Extract the [x, y] coordinate from the center of the cell holding the provided text.  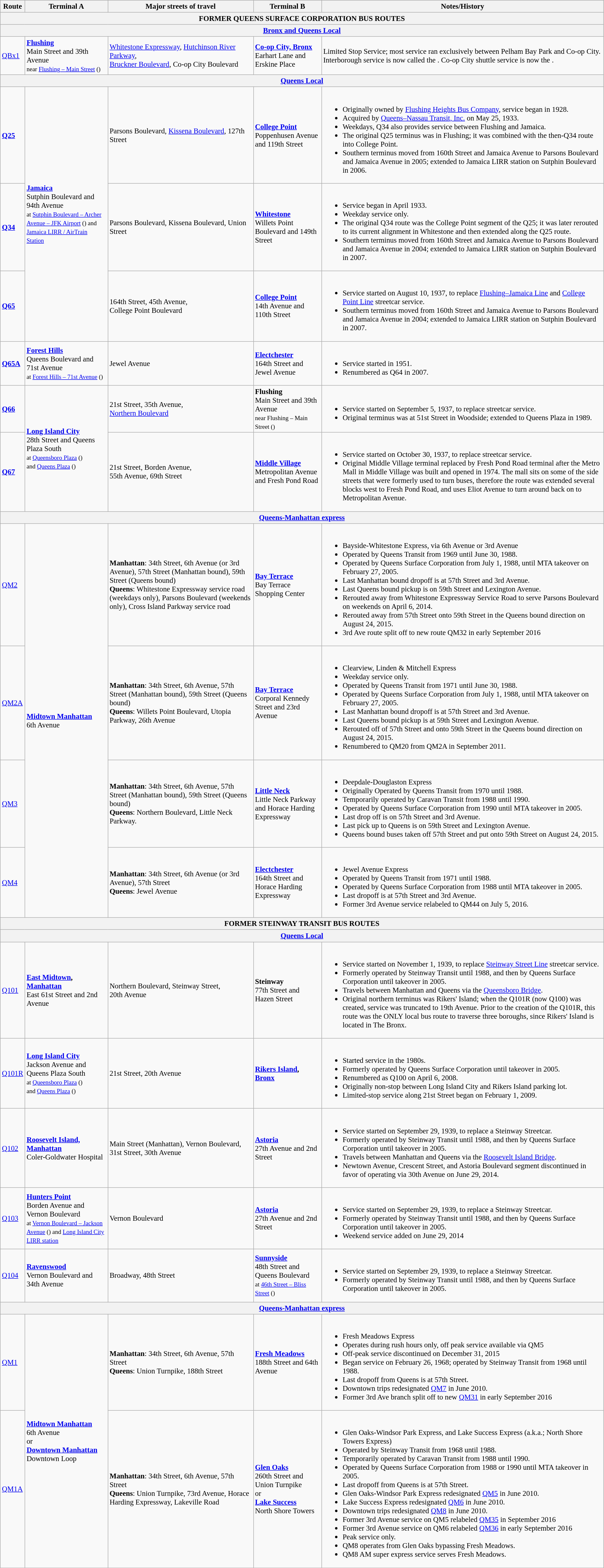
Rikers Island, Bronx [287, 1073]
Q65 [13, 306]
Q103 [13, 1218]
Q101R [13, 1073]
QM1A [13, 1489]
Forest HillsQueens Boulevard and 71st Avenueat Forest Hills – 71st Avenue () [66, 363]
Bay TerraceBay Terrace Shopping Center [287, 585]
Vernon Boulevard [180, 1218]
Bronx and Queens Local [302, 31]
Notes/History [463, 6]
QM3 [13, 803]
Midtown Manhattan6th AvenueorDowntown ManhattanDowntown Loop [66, 1441]
Roosevelt Island, ManhattanColer-Goldwater Hospital [66, 1148]
Manhattan: 34th Street, 6th Avenue, 57th Street Queens: Union Turnpike, 73rd Avenue, Horace Harding Expressway, Lakeville Road [180, 1489]
21st Street, 20th Avenue [180, 1073]
Fresh Meadows188th Street and 64th Avenue [287, 1362]
Midtown Manhattan6th Avenue [66, 721]
East Midtown, ManhattanEast 61st Street and 2nd Avenue [66, 990]
Middle VillageMetropolitan Avenue and Fresh Pond Road [287, 472]
QBx1 [13, 56]
Long Island City Jackson Avenue and Queens Plaza Southat Queensboro Plaza ()and Queens Plaza () [66, 1073]
QM4 [13, 882]
Q66 [13, 409]
Glen Oaks260th Street and Union TurnpikeorLake SuccessNorth Shore Towers [287, 1489]
21st Street, 35th Avenue,Northern Boulevard [180, 409]
Q34 [13, 227]
Electchester164th Street and Horace Harding Expressway [287, 882]
Jewel Avenue [180, 363]
Steinway77th Street and Hazen Street [287, 990]
Co-op City, BronxEarhart Lane and Erskine Place [287, 56]
College Point14th Avenue and 110th Street [287, 306]
Broadway, 48th Street [180, 1275]
Service started in 1951.Renumbered as Q64 in 2007. [463, 363]
Manhattan: 34th Street, 6th Avenue (or 3rd Avenue), 57th Street Queens: Jewel Avenue [180, 882]
Electchester164th Street and Jewel Avenue [287, 363]
QM2A [13, 703]
164th Street, 45th Avenue,College Point Boulevard [180, 306]
Parsons Boulevard, Kissena Boulevard, 127th Street [180, 135]
WhitestoneWillets Point Boulevard and 149th Street [287, 227]
FORMER STEINWAY TRANSIT BUS ROUTES [302, 924]
Northern Boulevard, Steinway Street,20th Avenue [180, 990]
QM1 [13, 1362]
Major streets of travel [180, 6]
RavenswoodVernon Boulevard and 34th Avenue [66, 1275]
Bay TerraceCorporal Kennedy Street and 23rd Avenue [287, 703]
21st Street, Borden Avenue,55th Avenue, 69th Street [180, 472]
Q104 [13, 1275]
Q102 [13, 1148]
Route [13, 6]
Manhattan: 34th Street, 6th Avenue, 57th Street Queens: Union Turnpike, 188th Street [180, 1362]
Q25 [13, 135]
Q65A [13, 363]
Sunnyside48th Street and Queens Boulevardat 46th Street – Bliss Street () [287, 1275]
Whitestone Expressway, Hutchinson River Parkway,Bruckner Boulevard, Co-op City Boulevard [180, 56]
FORMER QUEENS SURFACE CORPORATION BUS ROUTES [302, 19]
Terminal B [287, 6]
Little NeckLittle Neck Parkway and Horace Harding Expressway [287, 803]
Manhattan: 34th Street, 6th Avenue, 57th Street (Manhattan bound), 59th Street (Queens bound) Queens: Northern Boulevard, Little Neck Parkway. [180, 803]
Parsons Boulevard, Kissena Boulevard, Union Street [180, 227]
Q67 [13, 472]
QM2 [13, 585]
Long Island City28th Street and Queens Plaza Southat Queensboro Plaza ()and Queens Plaza () [66, 448]
Terminal A [66, 6]
Q101 [13, 990]
Hunters PointBorden Avenue and Vernon Boulevardat Vernon Boulevard – Jackson Avenue () and Long Island City LIRR station [66, 1218]
JamaicaSutphin Boulevard and 94th Avenueat Sutphin Boulevard – Archer Avenue – JFK Airport () and Jamaica LIRR / AirTrain Station [66, 214]
Main Street (Manhattan), Vernon Boulevard, 31st Street, 30th Avenue [180, 1148]
College PointPoppenhusen Avenue and 119th Street [287, 135]
